Pinpoint the cell where the given text exists, returning its [X, Y] midpoint coordinate. 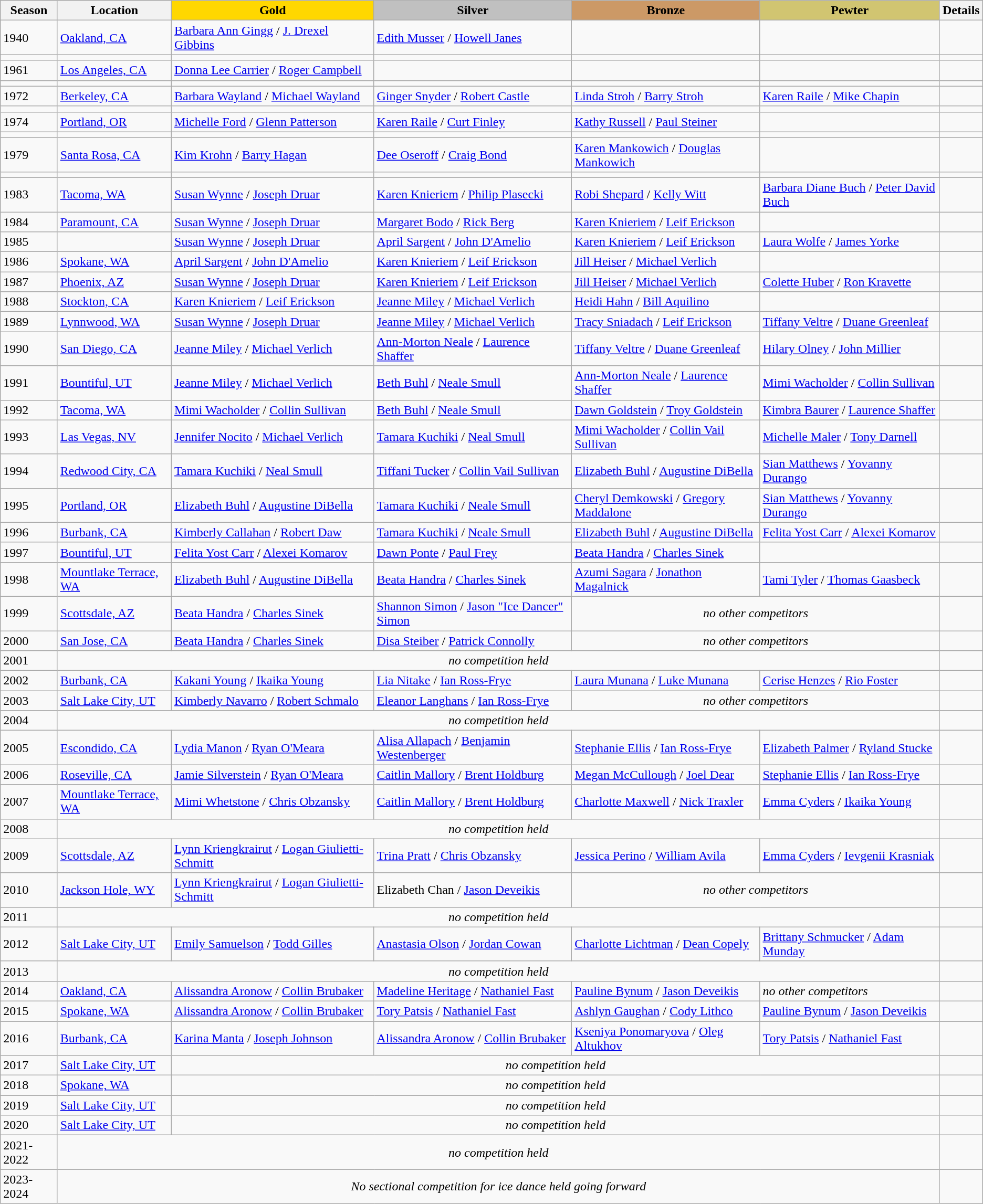
2003 [29, 701]
Kimberly Callahan / Robert Daw [273, 532]
Dee Oseroff / Craig Bond [473, 154]
2013 [29, 971]
1999 [29, 613]
Pewter [850, 10]
Phoenix, AZ [114, 282]
2017 [29, 1065]
Stockton, CA [114, 302]
Michelle Maler / Tony Darnell [850, 437]
Barbara Ann Gingg / J. Drexel Gibbins [273, 38]
Laura Wolfe / James Yorke [850, 242]
2001 [29, 661]
Laura Munana / Luke Munana [666, 681]
Jamie Silverstein / Ryan O'Meara [273, 775]
1992 [29, 410]
1994 [29, 471]
Tami Tyler / Thomas Gaasbeck [850, 579]
Ginger Snyder / Robert Castle [473, 96]
Karen Raile / Curt Finley [473, 122]
Linda Stroh / Barry Stroh [666, 96]
2020 [29, 1125]
1997 [29, 552]
Roseville, CA [114, 775]
Karen Knieriem / Philip Plasecki [473, 194]
1987 [29, 282]
San Diego, CA [114, 348]
2021-2022 [29, 1153]
1986 [29, 262]
Elizabeth Chan / Jason Deveikis [473, 890]
Bronze [666, 10]
1972 [29, 96]
2000 [29, 641]
Los Angeles, CA [114, 70]
1974 [29, 122]
Santa Rosa, CA [114, 154]
Emma Cyders / Ikaika Young [850, 802]
Kim Krohn / Barry Hagan [273, 154]
Redwood City, CA [114, 471]
Tiffani Tucker / Collin Vail Sullivan [473, 471]
1984 [29, 222]
Anastasia Olson / Jordan Cowan [473, 944]
Las Vegas, NV [114, 437]
Shannon Simon / Jason "Ice Dancer" Simon [473, 613]
Jessica Perino / William Avila [666, 856]
Azumi Sagara / Jonathon Magalnick [666, 579]
Kakani Young / Ikaika Young [273, 681]
Charlotte Maxwell / Nick Traxler [666, 802]
Paramount, CA [114, 222]
Brittany Schmucker / Adam Munday [850, 944]
1989 [29, 322]
2002 [29, 681]
1995 [29, 505]
2007 [29, 802]
2023-2024 [29, 1186]
Kimbra Baurer / Laurence Shaffer [850, 410]
Mimi Whetstone / Chris Obzansky [273, 802]
Edith Musser / Howell Janes [473, 38]
2018 [29, 1085]
Hilary Olney / John Millier [850, 348]
Kimberly Navarro / Robert Schmalo [273, 701]
Location [114, 10]
Barbara Diane Buch / Peter David Buch [850, 194]
Dawn Ponte / Paul Frey [473, 552]
2009 [29, 856]
Trina Pratt / Chris Obzansky [473, 856]
Berkeley, CA [114, 96]
Season [29, 10]
No sectional competition for ice dance held going forward [498, 1186]
Lia Nitake / Ian Ross-Frye [473, 681]
San Jose, CA [114, 641]
2011 [29, 917]
Megan McCullough / Joel Dear [666, 775]
1990 [29, 348]
1996 [29, 532]
Emma Cyders / Ievgenii Krasniak [850, 856]
2006 [29, 775]
1985 [29, 242]
Cheryl Demkowski / Gregory Maddalone [666, 505]
Margaret Bodo / Rick Berg [473, 222]
Mimi Wacholder / Collin Vail Sullivan [666, 437]
1988 [29, 302]
2010 [29, 890]
Robi Shepard / Kelly Witt [666, 194]
2014 [29, 991]
Karen Mankowich / Douglas Mankowich [666, 154]
Gold [273, 10]
1983 [29, 194]
1991 [29, 383]
1979 [29, 154]
Jennifer Nocito / Michael Verlich [273, 437]
Kseniya Ponomaryova / Oleg Altukhov [666, 1038]
Lydia Manon / Ryan O'Meara [273, 747]
Escondido, CA [114, 747]
2016 [29, 1038]
Tracy Sniadach / Leif Erickson [666, 322]
Dawn Goldstein / Troy Goldstein [666, 410]
1961 [29, 70]
Karen Raile / Mike Chapin [850, 96]
2005 [29, 747]
Cerise Henzes / Rio Foster [850, 681]
Alisa Allapach / Benjamin Westenberger [473, 747]
Silver [473, 10]
Charlotte Lichtman / Dean Copely [666, 944]
2008 [29, 829]
Barbara Wayland / Michael Wayland [273, 96]
Emily Samuelson / Todd Gilles [273, 944]
Disa Steiber / Patrick Connolly [473, 641]
Lynnwood, WA [114, 322]
1993 [29, 437]
Eleanor Langhans / Ian Ross-Frye [473, 701]
2004 [29, 721]
Elizabeth Palmer / Ryland Stucke [850, 747]
2012 [29, 944]
1998 [29, 579]
Heidi Hahn / Bill Aquilino [666, 302]
Karina Manta / Joseph Johnson [273, 1038]
Details [961, 10]
Donna Lee Carrier / Roger Campbell [273, 70]
Madeline Heritage / Nathaniel Fast [473, 991]
2015 [29, 1011]
2019 [29, 1105]
Michelle Ford / Glenn Patterson [273, 122]
Kathy Russell / Paul Steiner [666, 122]
Jackson Hole, WY [114, 890]
Ashlyn Gaughan / Cody Lithco [666, 1011]
1940 [29, 38]
Colette Huber / Ron Kravette [850, 282]
